Search for the cell housing the specified text and yield its [x, y] center coordinate. 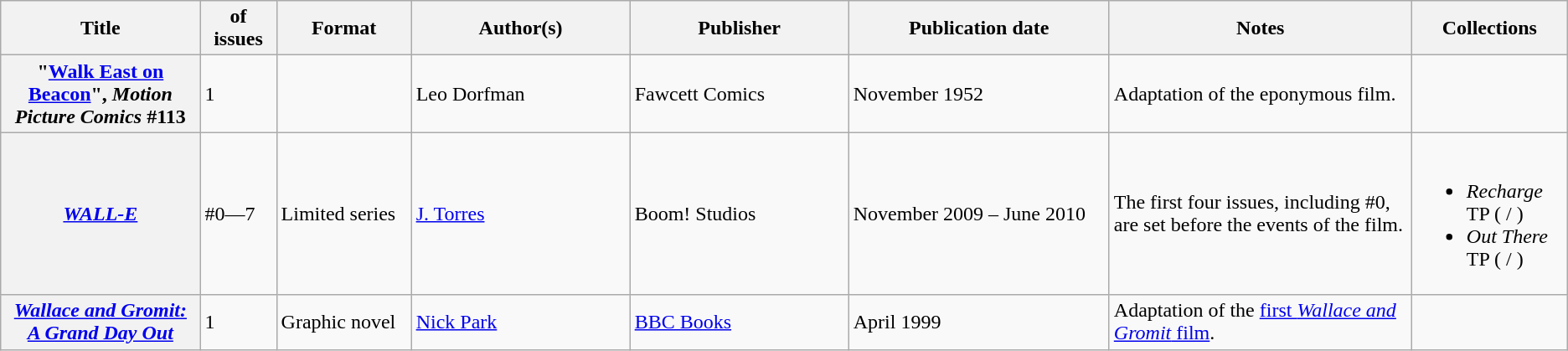
Boom! Studios [739, 214]
November 2009 – June 2010 [978, 214]
"Walk East on Beacon", Motion Picture Comics #113 [101, 94]
The first four issues, including #0, are set before the events of the film. [1260, 214]
J. Torres [521, 214]
Fawcett Comics [739, 94]
of issues [238, 28]
Publication date [978, 28]
BBC Books [739, 322]
Adaptation of the first Wallace and Gromit film. [1260, 322]
November 1952 [978, 94]
Graphic novel [343, 322]
Publisher [739, 28]
Adaptation of the eponymous film. [1260, 94]
WALL-E [101, 214]
Notes [1260, 28]
Collections [1489, 28]
Limited series [343, 214]
Title [101, 28]
Nick Park [521, 322]
Format [343, 28]
Wallace and Gromit: A Grand Day Out [101, 322]
Author(s) [521, 28]
April 1999 [978, 322]
Recharge TP ( / )Out There TP ( / ) [1489, 214]
#0—7 [238, 214]
Leo Dorfman [521, 94]
